Determine the [x, y] coordinate at the center of the cell enclosing the given text.  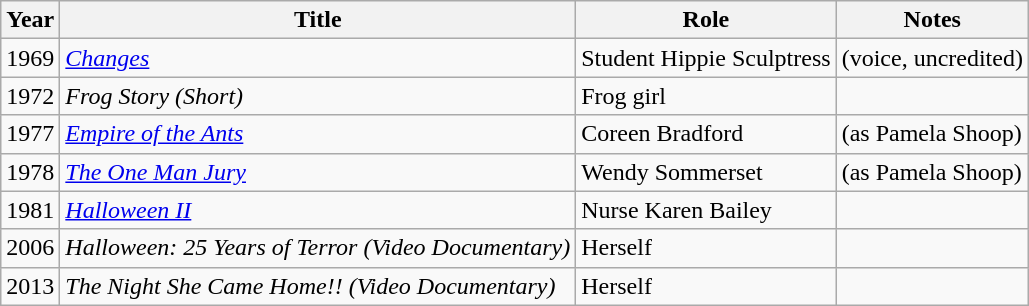
Changes [318, 58]
(voice, uncredited) [932, 58]
1977 [30, 134]
2006 [30, 248]
Role [706, 20]
Frog Story (Short) [318, 96]
Title [318, 20]
Year [30, 20]
1972 [30, 96]
Empire of the Ants [318, 134]
Halloween: 25 Years of Terror (Video Documentary) [318, 248]
1981 [30, 210]
Notes [932, 20]
1978 [30, 172]
Coreen Bradford [706, 134]
2013 [30, 286]
1969 [30, 58]
The One Man Jury [318, 172]
The Night She Came Home!! (Video Documentary) [318, 286]
Nurse Karen Bailey [706, 210]
Halloween II [318, 210]
Wendy Sommerset [706, 172]
Frog girl [706, 96]
Student Hippie Sculptress [706, 58]
